Scan for the cell matching the given text and deliver its [X, Y] coordinate at center. 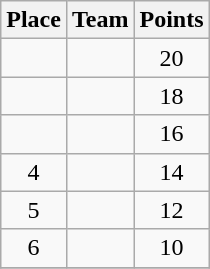
Team [100, 20]
20 [172, 58]
Points [172, 20]
16 [172, 134]
14 [172, 172]
4 [34, 172]
12 [172, 210]
5 [34, 210]
10 [172, 248]
18 [172, 96]
Place [34, 20]
6 [34, 248]
